Pinpoint the cell where the given text exists, returning its (x, y) midpoint coordinate. 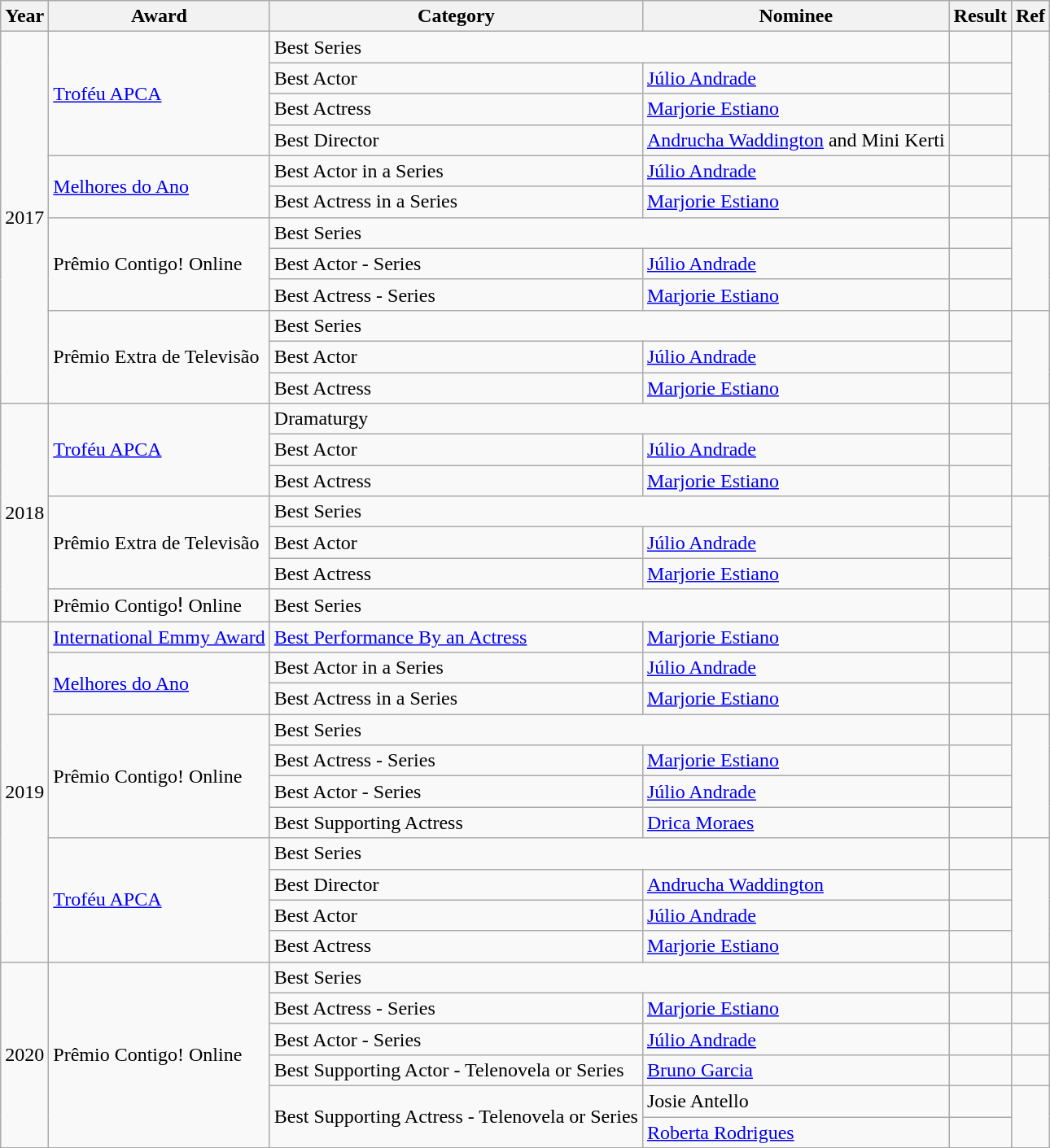
Drica Moraes (796, 823)
2020 (24, 1054)
2017 (24, 218)
Award (160, 16)
Best Performance By an Actress (456, 637)
Ref (1030, 16)
Andrucha Waddington and Mini Kerti (796, 140)
Bruno Garcia (796, 1070)
Prêmio Contigoǃ Online (160, 605)
Best Supporting Actress - Telenovela or Series (456, 1116)
2019 (24, 792)
Nominee (796, 16)
International Emmy Award (160, 637)
2018 (24, 513)
Josie Antello (796, 1101)
Roberta Rodrigues (796, 1132)
Result (980, 16)
Category (456, 16)
Dramaturgy (609, 419)
Year (24, 16)
Best Supporting Actress (456, 823)
Best Supporting Actor - Telenovela or Series (456, 1070)
Andrucha Waddington (796, 884)
